Return the [X, Y] coordinate for the center point of the cell that contains the specified text.  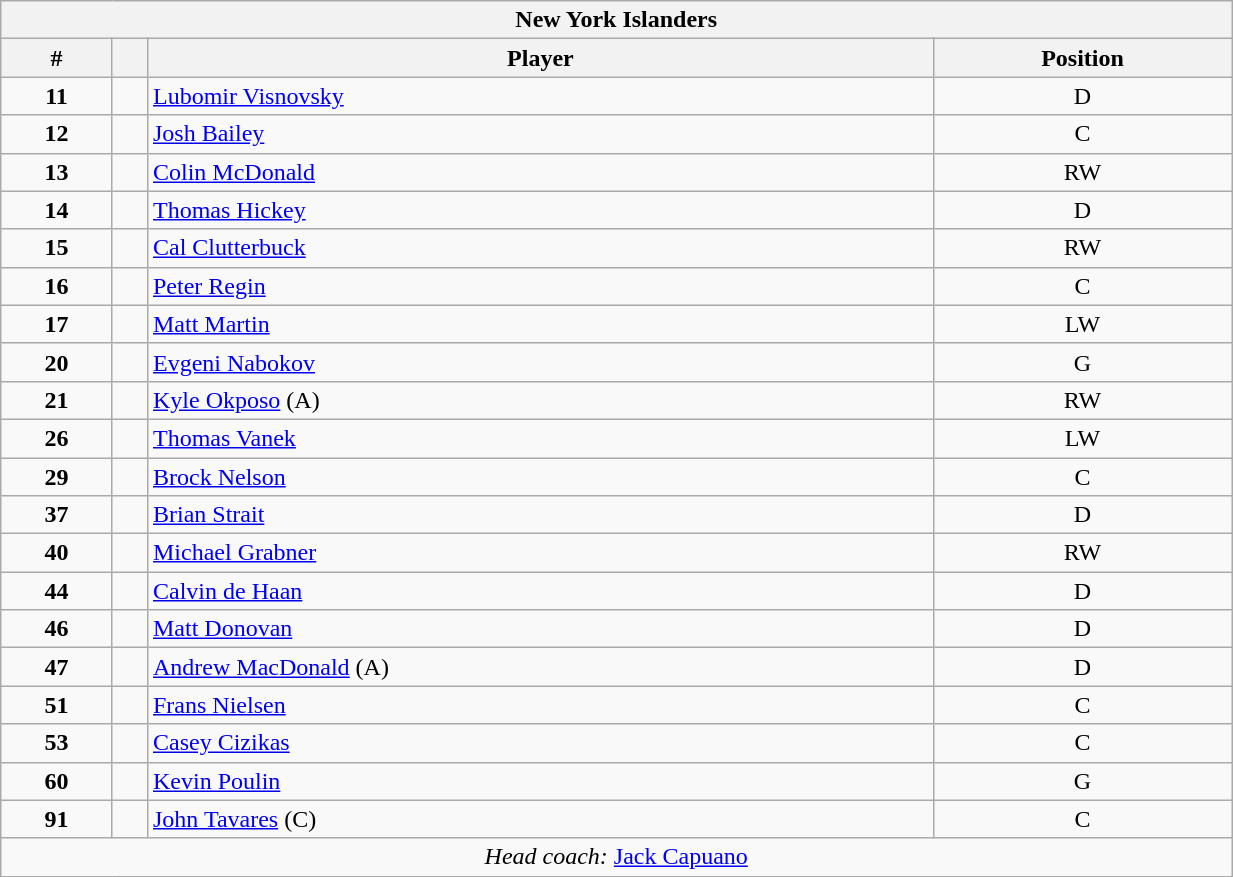
Brian Strait [540, 515]
20 [57, 362]
Thomas Vanek [540, 438]
29 [57, 477]
60 [57, 781]
21 [57, 400]
Brock Nelson [540, 477]
91 [57, 819]
Josh Bailey [540, 134]
40 [57, 553]
26 [57, 438]
17 [57, 324]
Head coach: Jack Capuano [616, 857]
46 [57, 629]
Kyle Okposo (A) [540, 400]
Position [1082, 58]
Andrew MacDonald (A) [540, 667]
Kevin Poulin [540, 781]
Calvin de Haan [540, 591]
Lubomir Visnovsky [540, 96]
51 [57, 705]
Colin McDonald [540, 172]
44 [57, 591]
14 [57, 210]
Peter Regin [540, 286]
Matt Martin [540, 324]
11 [57, 96]
# [57, 58]
37 [57, 515]
13 [57, 172]
New York Islanders [616, 20]
Player [540, 58]
Evgeni Nabokov [540, 362]
Frans Nielsen [540, 705]
John Tavares (C) [540, 819]
53 [57, 743]
Michael Grabner [540, 553]
Thomas Hickey [540, 210]
15 [57, 248]
Casey Cizikas [540, 743]
16 [57, 286]
47 [57, 667]
Matt Donovan [540, 629]
12 [57, 134]
Cal Clutterbuck [540, 248]
